Pinpoint the cell where the given text exists, returning its (X, Y) midpoint coordinate. 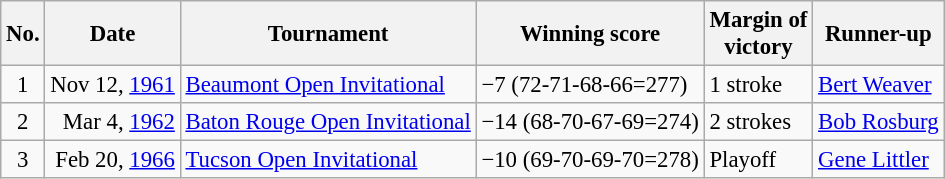
Bert Weaver (878, 85)
Date (112, 34)
−14 (68-70-67-69=274) (590, 122)
1 stroke (758, 85)
Runner-up (878, 34)
No. (23, 34)
2 (23, 122)
−10 (69-70-69-70=278) (590, 160)
Margin ofvictory (758, 34)
Playoff (758, 160)
Feb 20, 1966 (112, 160)
Tucson Open Invitational (328, 160)
Gene Littler (878, 160)
Nov 12, 1961 (112, 85)
3 (23, 160)
Tournament (328, 34)
Winning score (590, 34)
Mar 4, 1962 (112, 122)
2 strokes (758, 122)
Bob Rosburg (878, 122)
−7 (72-71-68-66=277) (590, 85)
Baton Rouge Open Invitational (328, 122)
1 (23, 85)
Beaumont Open Invitational (328, 85)
